For the text-containing cell, return its midpoint in (x, y) coordinate format. 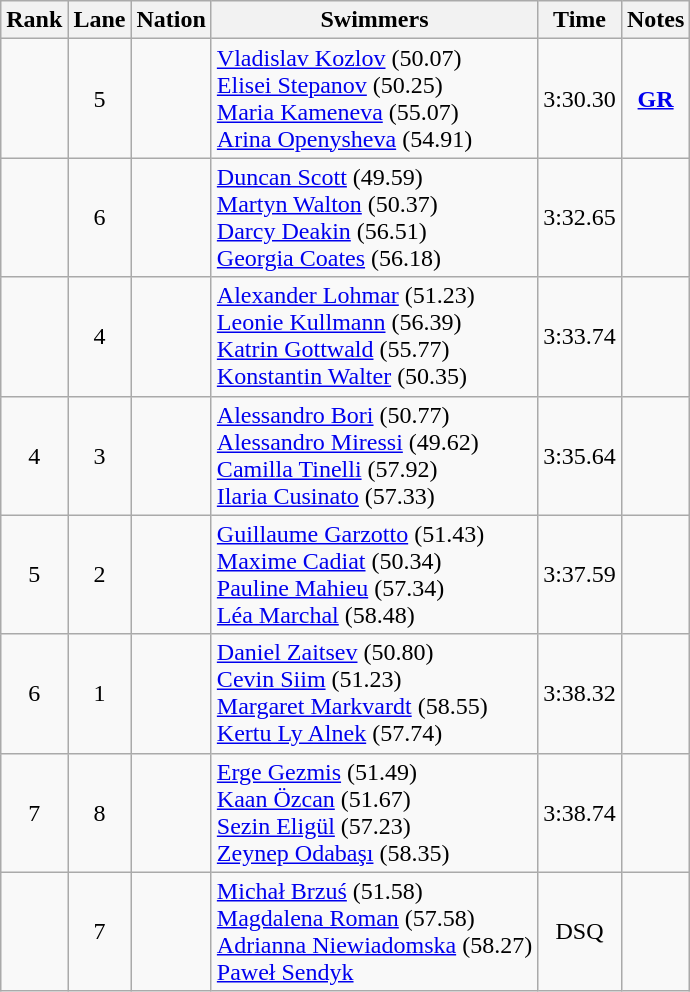
Duncan Scott (49.59)Martyn Walton (50.37)Darcy Deakin (56.51)Georgia Coates (56.18) (374, 218)
3:38.74 (580, 812)
Notes (655, 20)
8 (100, 812)
3:35.64 (580, 456)
3:30.30 (580, 98)
Guillaume Garzotto (51.43)Maxime Cadiat (50.34)Pauline Mahieu (57.34)Léa Marchal (58.48) (374, 574)
3:38.32 (580, 694)
Alexander Lohmar (51.23)Leonie Kullmann (56.39)Katrin Gottwald (55.77)Konstantin Walter (50.35) (374, 336)
2 (100, 574)
Vladislav Kozlov (50.07)Elisei Stepanov (50.25)Maria Kameneva (55.07)Arina Openysheva (54.91) (374, 98)
Time (580, 20)
Rank (34, 20)
Erge Gezmis (51.49)Kaan Özcan (51.67)Sezin Eligül (57.23)Zeynep Odabaşı (58.35) (374, 812)
3:32.65 (580, 218)
Daniel Zaitsev (50.80)Cevin Siim (51.23)Margaret Markvardt (58.55)Kertu Ly Alnek (57.74) (374, 694)
3:37.59 (580, 574)
3 (100, 456)
Swimmers (374, 20)
GR (655, 98)
DSQ (580, 932)
1 (100, 694)
Michał Brzuś (51.58)Magdalena Roman (57.58)Adrianna Niewiadomska (58.27)Paweł Sendyk (374, 932)
Nation (171, 20)
3:33.74 (580, 336)
Lane (100, 20)
Alessandro Bori (50.77)Alessandro Miressi (49.62)Camilla Tinelli (57.92)Ilaria Cusinato (57.33) (374, 456)
